For the text-containing cell, return its midpoint in (X, Y) coordinate format. 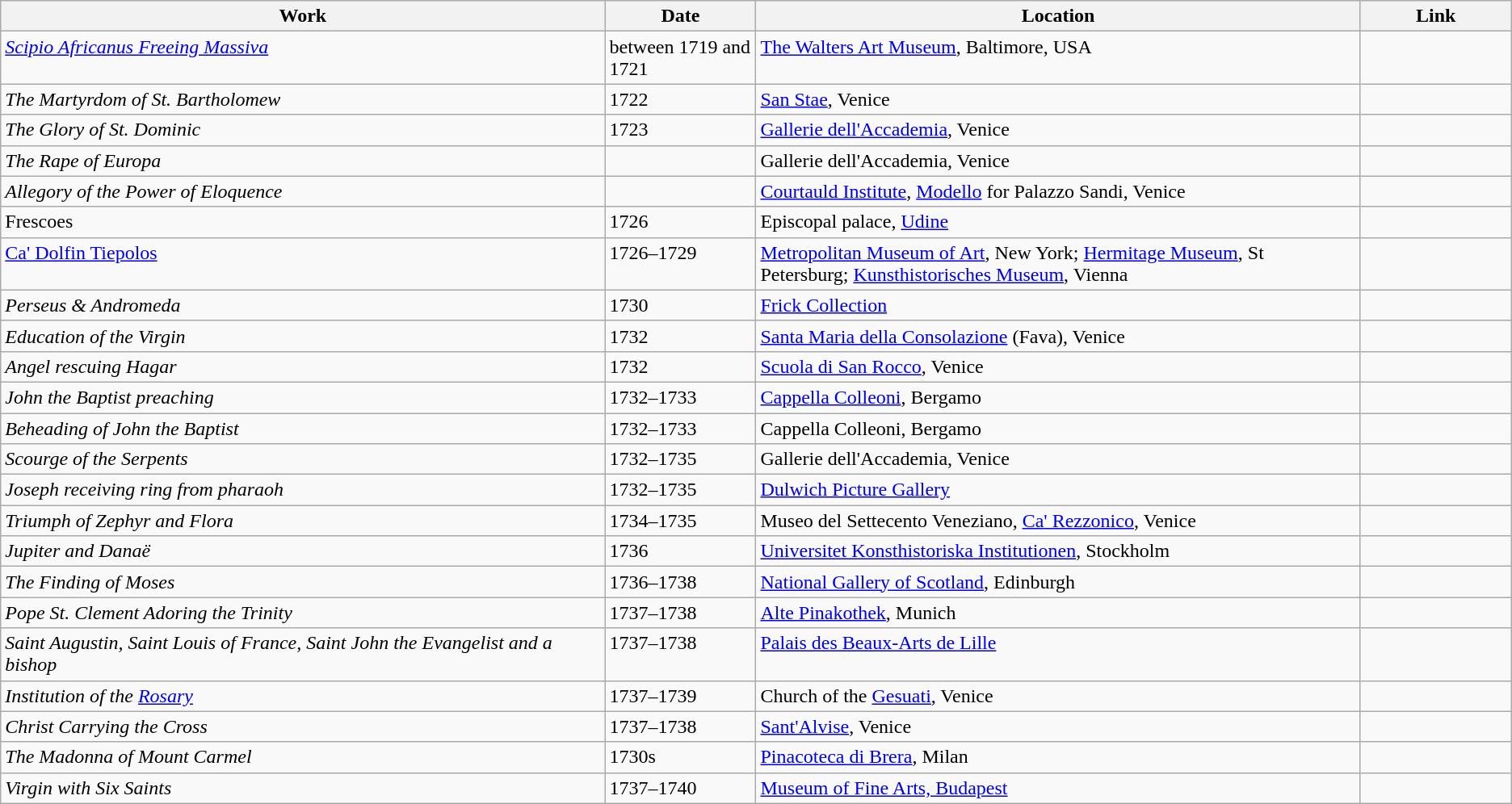
Sant'Alvise, Venice (1058, 727)
Date (680, 16)
Pope St. Clement Adoring the Trinity (303, 613)
1722 (680, 99)
The Rape of Europa (303, 161)
Work (303, 16)
Beheading of John the Baptist (303, 429)
Courtauld Institute, Modello for Palazzo Sandi, Venice (1058, 191)
1726–1729 (680, 263)
Alte Pinakothek, Munich (1058, 613)
Scipio Africanus Freeing Massiva (303, 58)
Link (1436, 16)
Virgin with Six Saints (303, 788)
Museum of Fine Arts, Budapest (1058, 788)
The Martyrdom of St. Bartholomew (303, 99)
Christ Carrying the Cross (303, 727)
1734–1735 (680, 521)
1726 (680, 222)
The Walters Art Museum, Baltimore, USA (1058, 58)
Joseph receiving ring from pharaoh (303, 490)
The Finding of Moses (303, 582)
Museo del Settecento Veneziano, Ca' Rezzonico, Venice (1058, 521)
Church of the Gesuati, Venice (1058, 696)
Palais des Beaux-Arts de Lille (1058, 654)
Scourge of the Serpents (303, 459)
Pinacoteca di Brera, Milan (1058, 757)
Frick Collection (1058, 305)
1737–1740 (680, 788)
Saint Augustin, Saint Louis of France, Saint John the Evangelist and a bishop (303, 654)
Episcopal palace, Udine (1058, 222)
Frescoes (303, 222)
Institution of the Rosary (303, 696)
Santa Maria della Consolazione (Fava), Venice (1058, 336)
Metropolitan Museum of Art, New York; Hermitage Museum, St Petersburg; Kunsthistorisches Museum, Vienna (1058, 263)
1736 (680, 551)
John the Baptist preaching (303, 397)
Dulwich Picture Gallery (1058, 490)
The Madonna of Mount Carmel (303, 757)
Ca' Dolfin Tiepolos (303, 263)
San Stae, Venice (1058, 99)
Allegory of the Power of Eloquence (303, 191)
1737–1739 (680, 696)
National Gallery of Scotland, Edinburgh (1058, 582)
Universitet Konsthistoriska Institutionen, Stockholm (1058, 551)
The Glory of St. Dominic (303, 130)
Location (1058, 16)
1730s (680, 757)
Triumph of Zephyr and Flora (303, 521)
Scuola di San Rocco, Venice (1058, 366)
1730 (680, 305)
Angel rescuing Hagar (303, 366)
Perseus & Andromeda (303, 305)
1736–1738 (680, 582)
Education of the Virgin (303, 336)
1723 (680, 130)
between 1719 and 1721 (680, 58)
Jupiter and Danaë (303, 551)
